Return the (X, Y) coordinate for the center point of the cell that contains the specified text.  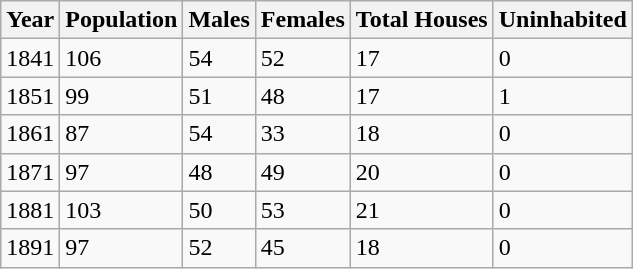
1891 (30, 248)
Year (30, 20)
99 (122, 96)
Uninhabited (562, 20)
53 (302, 210)
103 (122, 210)
87 (122, 134)
45 (302, 248)
51 (219, 96)
1851 (30, 96)
Total Houses (422, 20)
1871 (30, 172)
1881 (30, 210)
Population (122, 20)
Females (302, 20)
1 (562, 96)
33 (302, 134)
106 (122, 58)
21 (422, 210)
1861 (30, 134)
49 (302, 172)
1841 (30, 58)
50 (219, 210)
Males (219, 20)
20 (422, 172)
